Provide the (X, Y) coordinate of the cell's center where the given text is located.  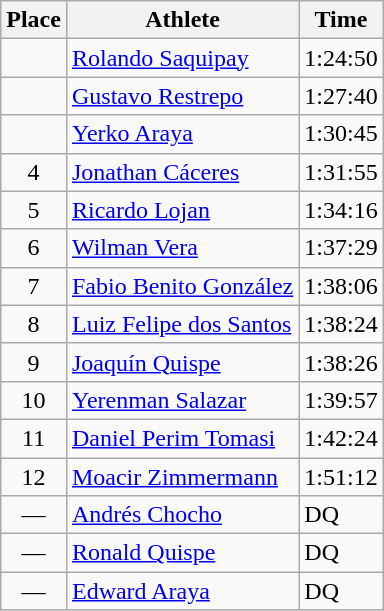
Ricardo Lojan (182, 210)
Place (34, 20)
1:39:57 (341, 400)
4 (34, 172)
Jonathan Cáceres (182, 172)
Yerenman Salazar (182, 400)
1:42:24 (341, 438)
8 (34, 324)
Wilman Vera (182, 248)
1:31:55 (341, 172)
1:24:50 (341, 58)
Daniel Perim Tomasi (182, 438)
Joaquín Quispe (182, 362)
Time (341, 20)
1:51:12 (341, 477)
Fabio Benito González (182, 286)
1:30:45 (341, 134)
Ronald Quispe (182, 553)
Rolando Saquipay (182, 58)
1:38:06 (341, 286)
Luiz Felipe dos Santos (182, 324)
11 (34, 438)
7 (34, 286)
10 (34, 400)
9 (34, 362)
Moacir Zimmermann (182, 477)
12 (34, 477)
1:37:29 (341, 248)
1:27:40 (341, 96)
1:34:16 (341, 210)
Yerko Araya (182, 134)
Andrés Chocho (182, 515)
6 (34, 248)
1:38:24 (341, 324)
Edward Araya (182, 591)
1:38:26 (341, 362)
Athlete (182, 20)
Gustavo Restrepo (182, 96)
5 (34, 210)
